Determine the [X, Y] coordinate at the center of the cell enclosing the given text.  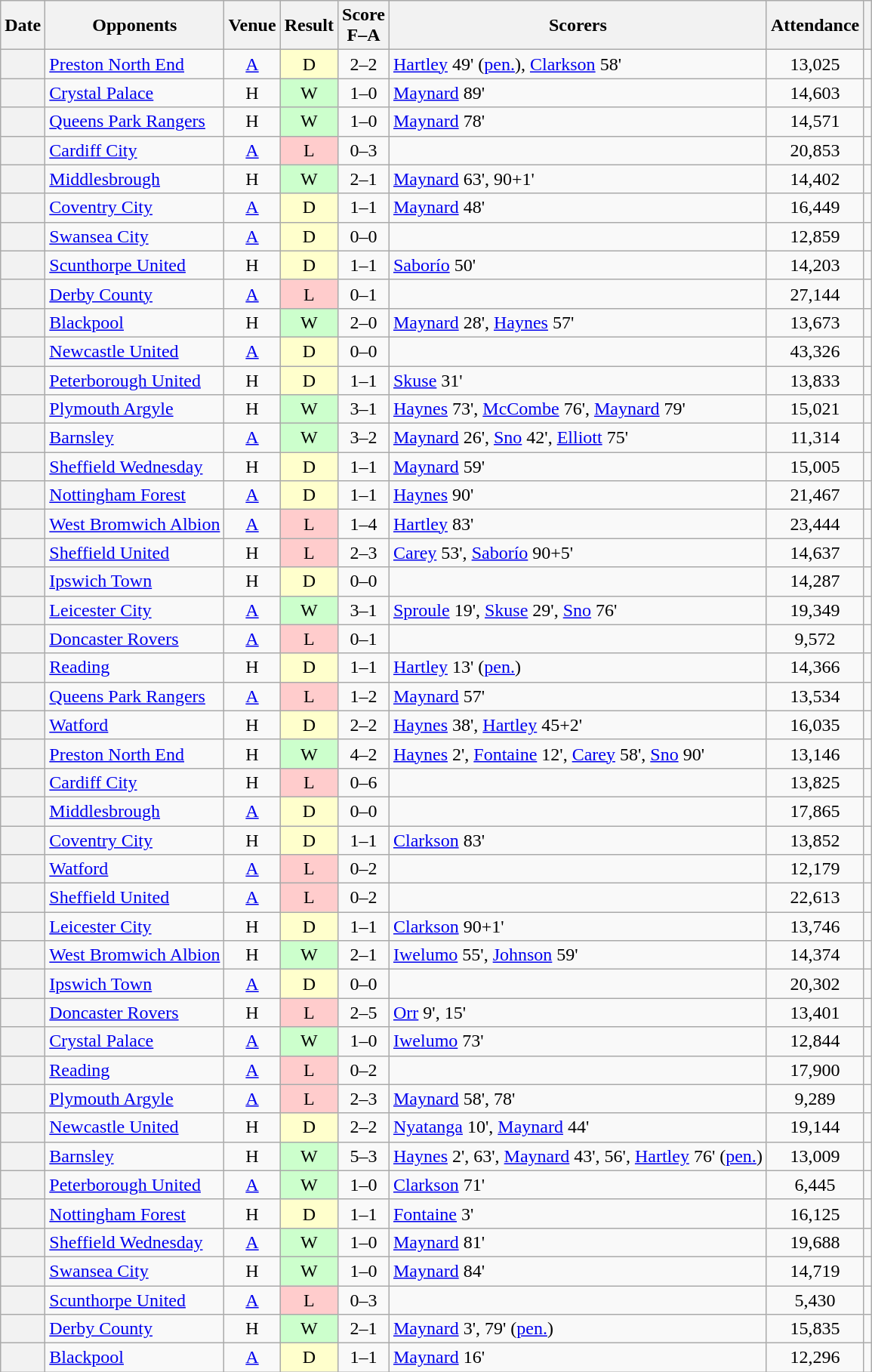
Maynard 26', Sno 42', Elliott 75' [578, 438]
12,844 [815, 1041]
14,366 [815, 668]
Maynard 84' [578, 1271]
12,296 [815, 1358]
19,688 [815, 1242]
14,637 [815, 553]
14,571 [815, 122]
13,825 [815, 782]
17,900 [815, 1070]
14,603 [815, 93]
Haynes 90' [578, 495]
Nyatanga 10', Maynard 44' [578, 1127]
13,833 [815, 380]
9,289 [815, 1099]
Hartley 49' (pen.), Clarkson 58' [578, 64]
15,021 [815, 409]
5,430 [815, 1300]
Maynard 3', 79' (pen.) [578, 1329]
Hartley 83' [578, 524]
16,125 [815, 1213]
11,314 [815, 438]
14,402 [815, 179]
Maynard 48' [578, 208]
Maynard 16' [578, 1358]
14,374 [815, 955]
13,746 [815, 926]
13,146 [815, 754]
20,302 [815, 984]
Maynard 58', 78' [578, 1099]
Orr 9', 15' [578, 1013]
Iwelumo 73' [578, 1041]
15,005 [815, 467]
13,025 [815, 64]
16,449 [815, 208]
Scorers [578, 26]
43,326 [815, 351]
4–2 [364, 754]
Iwelumo 55', Johnson 59' [578, 955]
6,445 [815, 1185]
Sproule 19', Skuse 29', Sno 76' [578, 610]
12,179 [815, 869]
15,835 [815, 1329]
Saborío 50' [578, 265]
21,467 [815, 495]
13,534 [815, 696]
13,009 [815, 1156]
Clarkson 83' [578, 840]
Maynard 28', Haynes 57' [578, 322]
1–4 [364, 524]
Haynes 2', 63', Maynard 43', 56', Hartley 76' (pen.) [578, 1156]
Haynes 38', Hartley 45+2' [578, 725]
Opponents [134, 26]
9,572 [815, 639]
Attendance [815, 26]
14,287 [815, 581]
Fontaine 3' [578, 1213]
Maynard 57' [578, 696]
Maynard 59' [578, 467]
19,349 [815, 610]
22,613 [815, 898]
13,673 [815, 322]
0–6 [364, 782]
ScoreF–A [364, 26]
Haynes 2', Fontaine 12', Carey 58', Sno 90' [578, 754]
20,853 [815, 150]
19,144 [815, 1127]
Maynard 78' [578, 122]
Maynard 81' [578, 1242]
12,859 [815, 236]
13,401 [815, 1013]
2–0 [364, 322]
Result [309, 26]
14,203 [815, 265]
27,144 [815, 294]
Carey 53', Saborío 90+5' [578, 553]
3–2 [364, 438]
Haynes 73', McCombe 76', Maynard 79' [578, 409]
2–5 [364, 1013]
16,035 [815, 725]
Clarkson 90+1' [578, 926]
1–2 [364, 696]
Date [23, 26]
Maynard 63', 90+1' [578, 179]
Skuse 31' [578, 380]
13,852 [815, 840]
14,719 [815, 1271]
23,444 [815, 524]
Clarkson 71' [578, 1185]
Hartley 13' (pen.) [578, 668]
5–3 [364, 1156]
Venue [252, 26]
17,865 [815, 811]
Maynard 89' [578, 93]
